Identify which cell holds the provided text, then report its (x, y) central coordinate. 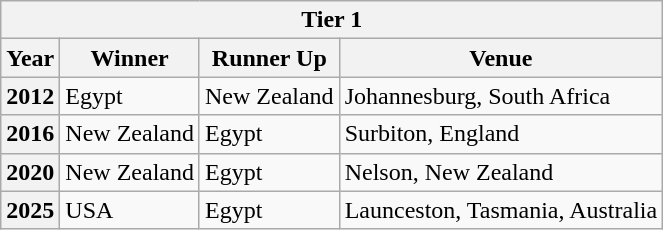
Venue (501, 58)
Johannesburg, South Africa (501, 96)
Tier 1 (332, 20)
Surbiton, England (501, 134)
2025 (30, 210)
Runner Up (269, 58)
Year (30, 58)
Nelson, New Zealand (501, 172)
Launceston, Tasmania, Australia (501, 210)
Winner (130, 58)
2016 (30, 134)
2020 (30, 172)
USA (130, 210)
2012 (30, 96)
